Return the [x, y] coordinate for the center point of the cell that contains the specified text.  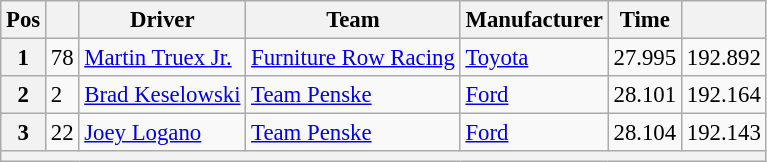
Toyota [534, 58]
Martin Truex Jr. [162, 58]
22 [62, 133]
Joey Logano [162, 133]
Manufacturer [534, 20]
1 [24, 58]
192.892 [724, 58]
Pos [24, 20]
Furniture Row Racing [353, 58]
Time [644, 20]
Team [353, 20]
27.995 [644, 58]
28.104 [644, 133]
192.164 [724, 95]
Driver [162, 20]
3 [24, 133]
28.101 [644, 95]
Brad Keselowski [162, 95]
78 [62, 58]
192.143 [724, 133]
